Pinpoint the cell where the given text exists, returning its [X, Y] midpoint coordinate. 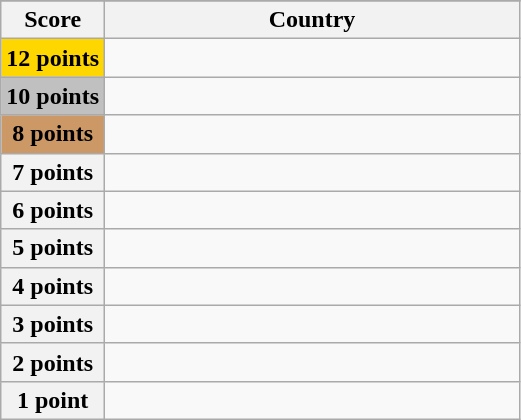
7 points [53, 172]
6 points [53, 210]
3 points [53, 324]
2 points [53, 362]
4 points [53, 286]
12 points [53, 58]
5 points [53, 248]
10 points [53, 96]
Country [312, 20]
8 points [53, 134]
Score [53, 20]
1 point [53, 400]
